From the cell containing the given text, extract its center point as (X, Y) coordinate. 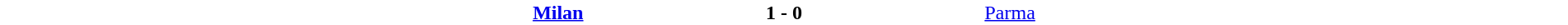
1 - 0 (784, 12)
Milan (293, 12)
Parma (1275, 12)
